Scan for the cell matching the given text and deliver its [X, Y] coordinate at center. 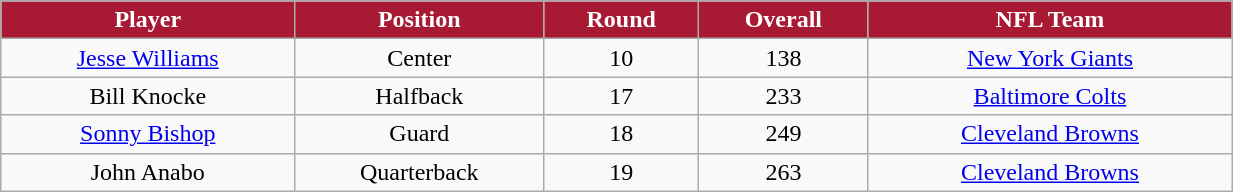
233 [783, 96]
Center [420, 58]
Sonny Bishop [148, 134]
18 [622, 134]
Jesse Williams [148, 58]
249 [783, 134]
17 [622, 96]
New York Giants [1050, 58]
19 [622, 172]
Player [148, 20]
Round [622, 20]
Guard [420, 134]
Bill Knocke [148, 96]
Baltimore Colts [1050, 96]
Halfback [420, 96]
263 [783, 172]
John Anabo [148, 172]
Overall [783, 20]
NFL Team [1050, 20]
Quarterback [420, 172]
Position [420, 20]
138 [783, 58]
10 [622, 58]
